Search for the cell housing the specified text and yield its (x, y) center coordinate. 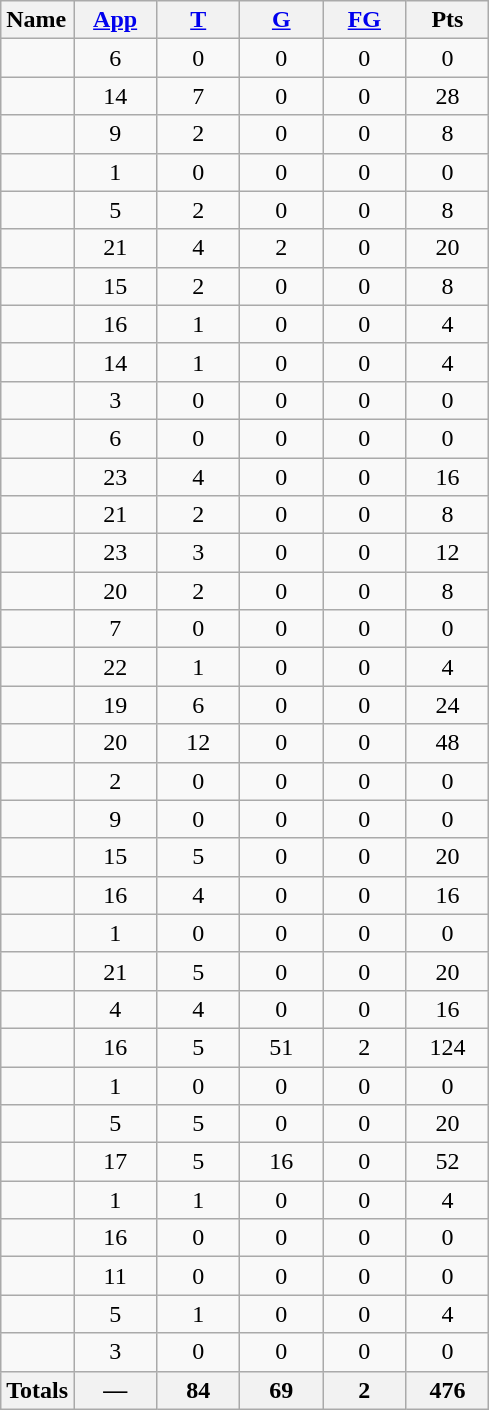
G (282, 20)
17 (116, 1162)
84 (198, 1390)
48 (448, 743)
App (116, 20)
11 (116, 1276)
19 (116, 705)
24 (448, 705)
28 (448, 96)
Name (38, 20)
Pts (448, 20)
T (198, 20)
476 (448, 1390)
51 (282, 1047)
Totals (38, 1390)
— (116, 1390)
22 (116, 667)
FG (364, 20)
124 (448, 1047)
52 (448, 1162)
69 (282, 1390)
